Extract the (x, y) coordinate from the center of the cell holding the provided text.  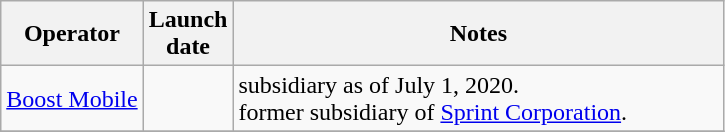
Boost Mobile (72, 98)
subsidiary as of July 1, 2020.former subsidiary of Sprint Corporation. (478, 98)
Launchdate (188, 34)
Notes (478, 34)
Operator (72, 34)
